Identify which cell holds the provided text, then report its [x, y] central coordinate. 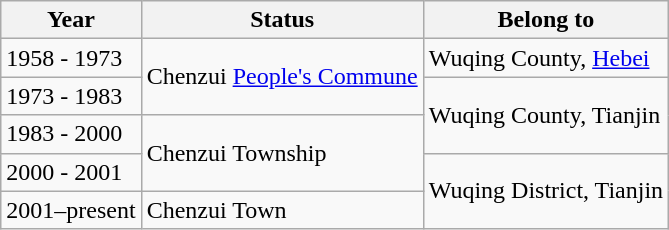
Wuqing County, Hebei [546, 58]
2001–present [71, 210]
Wuqing County, Tianjin [546, 115]
Chenzui Town [282, 210]
Year [71, 20]
Belong to [546, 20]
2000 - 2001 [71, 172]
1983 - 2000 [71, 134]
1958 - 1973 [71, 58]
Wuqing District, Tianjin [546, 191]
1973 - 1983 [71, 96]
Chenzui Township [282, 153]
Chenzui People's Commune [282, 77]
Status [282, 20]
